Determine the (x, y) coordinate at the center of the cell enclosing the given text.  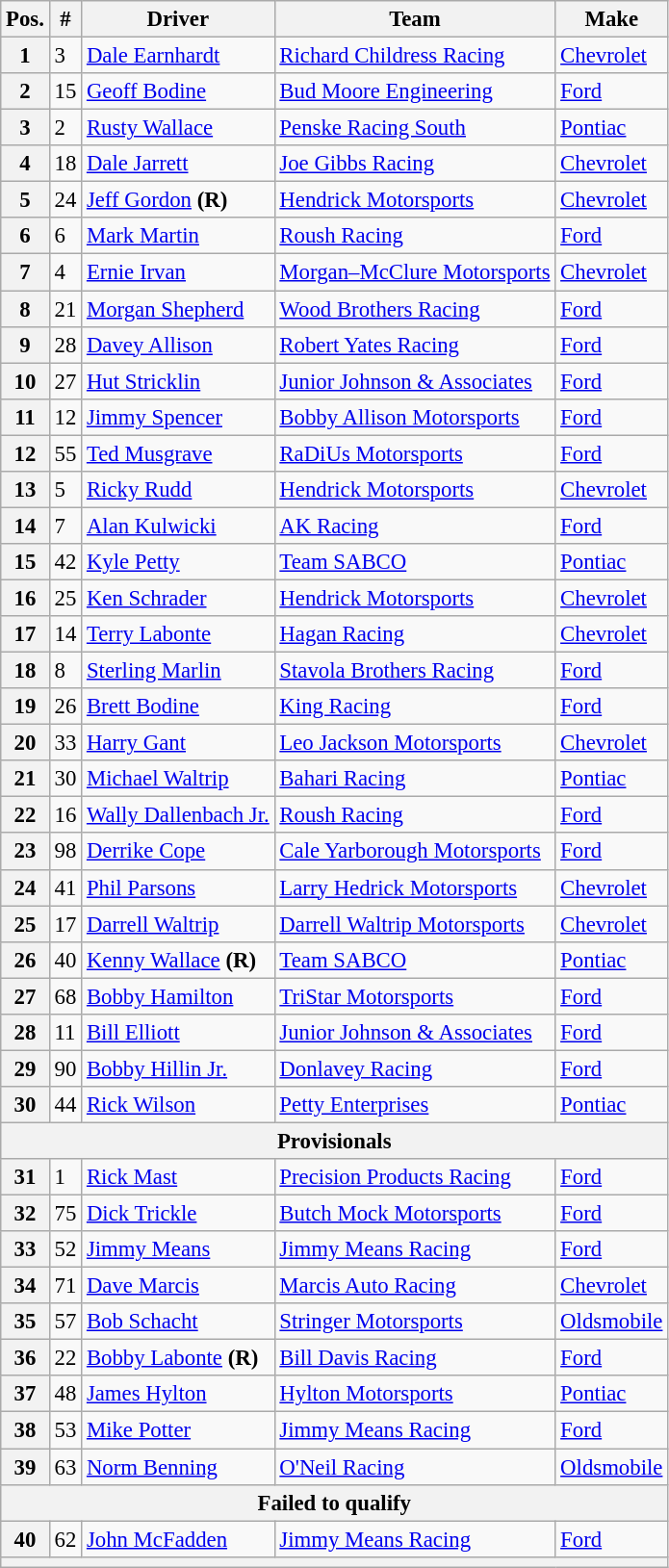
Geoff Bodine (178, 91)
31 (25, 1177)
Penske Racing South (415, 128)
39 (25, 1467)
Mike Potter (178, 1430)
Rick Mast (178, 1177)
Donlavey Racing (415, 1068)
Phil Parsons (178, 887)
36 (25, 1358)
Hagan Racing (415, 634)
Team (415, 19)
Larry Hedrick Motorsports (415, 887)
Ted Musgrave (178, 453)
Bobby Hamilton (178, 996)
Hylton Motorsports (415, 1395)
Stringer Motorsports (415, 1322)
57 (65, 1322)
Bobby Hillin Jr. (178, 1068)
Bobby Allison Motorsports (415, 417)
13 (25, 490)
Darrell Waltrip Motorsports (415, 924)
Jimmy Means (178, 1249)
35 (25, 1322)
Rick Wilson (178, 1105)
Joe Gibbs Racing (415, 164)
King Racing (415, 707)
34 (25, 1286)
20 (25, 743)
53 (65, 1430)
Rusty Wallace (178, 128)
75 (65, 1214)
10 (25, 381)
Jimmy Spencer (178, 417)
Norm Benning (178, 1467)
James Hylton (178, 1395)
Dale Earnhardt (178, 56)
AK Racing (415, 526)
John McFadden (178, 1539)
Kyle Petty (178, 562)
Michael Waltrip (178, 779)
Butch Mock Motorsports (415, 1214)
Marcis Auto Racing (415, 1286)
71 (65, 1286)
Cale Yarborough Motorsports (415, 852)
Precision Products Racing (415, 1177)
Brett Bodine (178, 707)
90 (65, 1068)
Alan Kulwicki (178, 526)
52 (65, 1249)
Morgan–McClure Motorsports (415, 272)
Dale Jarrett (178, 164)
44 (65, 1105)
Bill Davis Racing (415, 1358)
Stavola Brothers Racing (415, 671)
19 (25, 707)
23 (25, 852)
RaDiUs Motorsports (415, 453)
32 (25, 1214)
Mark Martin (178, 236)
Robert Yates Racing (415, 345)
Leo Jackson Motorsports (415, 743)
Driver (178, 19)
Dave Marcis (178, 1286)
Wally Dallenbach Jr. (178, 815)
Bob Schacht (178, 1322)
Bahari Racing (415, 779)
48 (65, 1395)
42 (65, 562)
# (65, 19)
TriStar Motorsports (415, 996)
Jeff Gordon (R) (178, 200)
29 (25, 1068)
Sterling Marlin (178, 671)
Richard Childress Racing (415, 56)
Davey Allison (178, 345)
Kenny Wallace (R) (178, 960)
62 (65, 1539)
55 (65, 453)
Provisionals (335, 1141)
Make (612, 19)
Morgan Shepherd (178, 309)
Bud Moore Engineering (415, 91)
Pos. (25, 19)
Failed to qualify (335, 1503)
Harry Gant (178, 743)
Ricky Rudd (178, 490)
Bobby Labonte (R) (178, 1358)
Dick Trickle (178, 1214)
Ken Schrader (178, 598)
Darrell Waltrip (178, 924)
38 (25, 1430)
9 (25, 345)
Derrike Cope (178, 852)
98 (65, 852)
Bill Elliott (178, 1033)
63 (65, 1467)
Hut Stricklin (178, 381)
Terry Labonte (178, 634)
41 (65, 887)
Petty Enterprises (415, 1105)
37 (25, 1395)
O'Neil Racing (415, 1467)
68 (65, 996)
Wood Brothers Racing (415, 309)
Ernie Irvan (178, 272)
